Return [x, y] of the center of cell containing provided text 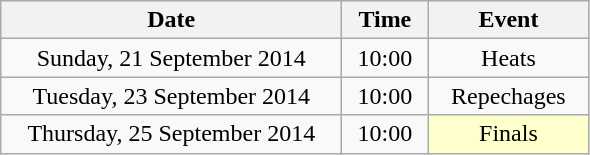
Time [385, 20]
Thursday, 25 September 2014 [172, 134]
Tuesday, 23 September 2014 [172, 96]
Heats [508, 58]
Date [172, 20]
Finals [508, 134]
Repechages [508, 96]
Event [508, 20]
Sunday, 21 September 2014 [172, 58]
